Scan for the cell matching the given text and deliver its (x, y) coordinate at center. 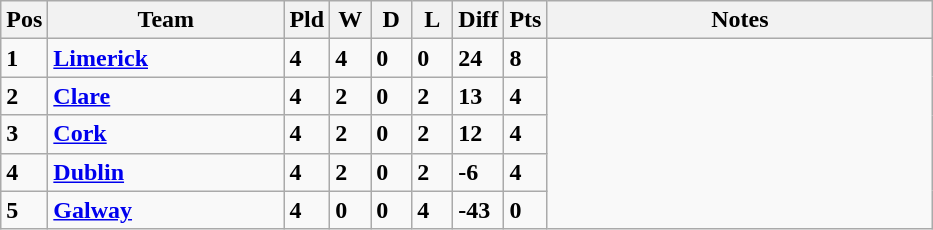
Diff (478, 20)
12 (478, 134)
Notes (740, 20)
L (432, 20)
24 (478, 58)
D (392, 20)
13 (478, 96)
Cork (166, 134)
Galway (166, 210)
Clare (166, 96)
1 (24, 58)
Limerick (166, 58)
3 (24, 134)
Pts (526, 20)
Dublin (166, 172)
-43 (478, 210)
5 (24, 210)
Pos (24, 20)
Pld (307, 20)
-6 (478, 172)
Team (166, 20)
W (350, 20)
8 (526, 58)
